From the cell containing the given text, extract its center point as [x, y] coordinate. 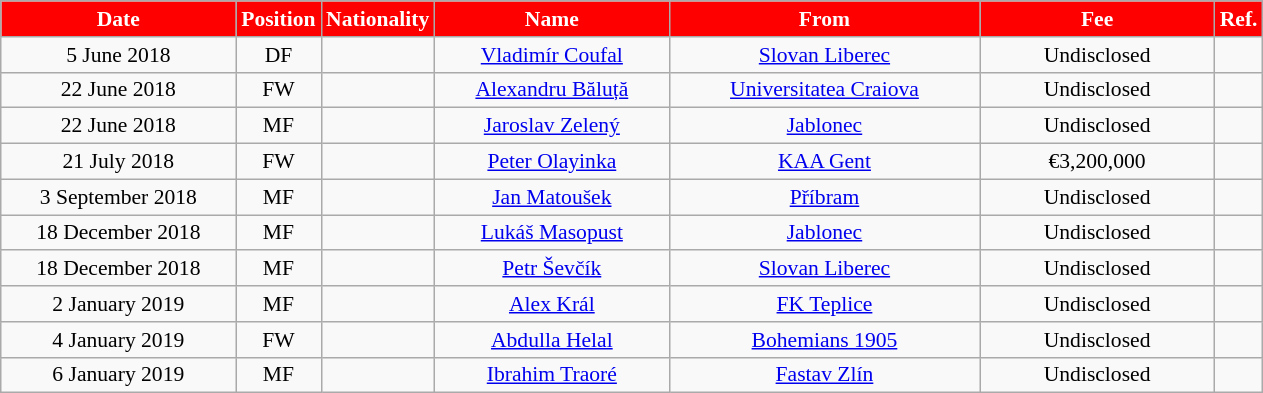
FK Teplice [824, 304]
Ibrahim Traoré [552, 375]
Ref. [1239, 19]
Position [278, 19]
6 January 2019 [118, 375]
Nationality [378, 19]
Alex Král [552, 304]
Jan Matoušek [552, 197]
DF [278, 55]
Abdulla Helal [552, 340]
Peter Olayinka [552, 162]
Příbram [824, 197]
5 June 2018 [118, 55]
Fee [1098, 19]
21 July 2018 [118, 162]
Bohemians 1905 [824, 340]
3 September 2018 [118, 197]
2 January 2019 [118, 304]
Lukáš Masopust [552, 233]
Fastav Zlín [824, 375]
Name [552, 19]
Universitatea Craiova [824, 90]
Date [118, 19]
From [824, 19]
KAA Gent [824, 162]
Jaroslav Zelený [552, 126]
4 January 2019 [118, 340]
Vladimír Coufal [552, 55]
€3,200,000 [1098, 162]
Petr Ševčík [552, 269]
Alexandru Băluță [552, 90]
